Detect which cell encompasses the target text, then output its (x, y) center coordinate. 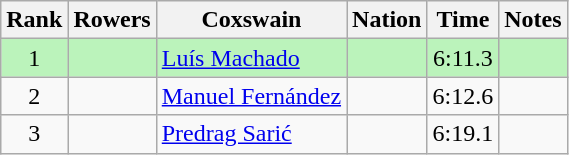
Time (463, 20)
1 (34, 58)
Manuel Fernández (251, 96)
6:11.3 (463, 58)
2 (34, 96)
Nation (387, 20)
Coxswain (251, 20)
3 (34, 134)
Rank (34, 20)
Predrag Sarić (251, 134)
Notes (533, 20)
Luís Machado (251, 58)
Rowers (112, 20)
6:19.1 (463, 134)
6:12.6 (463, 96)
